Locate the cell with the specified text and output its [x, y] center coordinate. 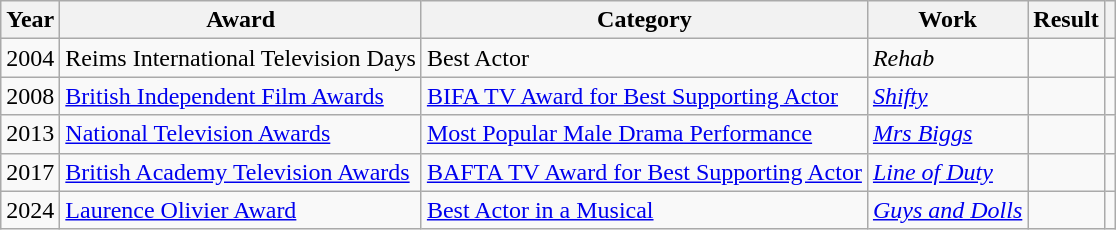
Year [30, 20]
Reims International Television Days [241, 58]
Guys and Dolls [947, 210]
Best Actor [644, 58]
BAFTA TV Award for Best Supporting Actor [644, 172]
2008 [30, 96]
Work [947, 20]
Rehab [947, 58]
Best Actor in a Musical [644, 210]
National Television Awards [241, 134]
Mrs Biggs [947, 134]
2024 [30, 210]
2013 [30, 134]
2004 [30, 58]
British Independent Film Awards [241, 96]
BIFA TV Award for Best Supporting Actor [644, 96]
Laurence Olivier Award [241, 210]
Shifty [947, 96]
British Academy Television Awards [241, 172]
Most Popular Male Drama Performance [644, 134]
Result [1066, 20]
2017 [30, 172]
Award [241, 20]
Category [644, 20]
Line of Duty [947, 172]
